Identify which cell holds the provided text, then report its [X, Y] central coordinate. 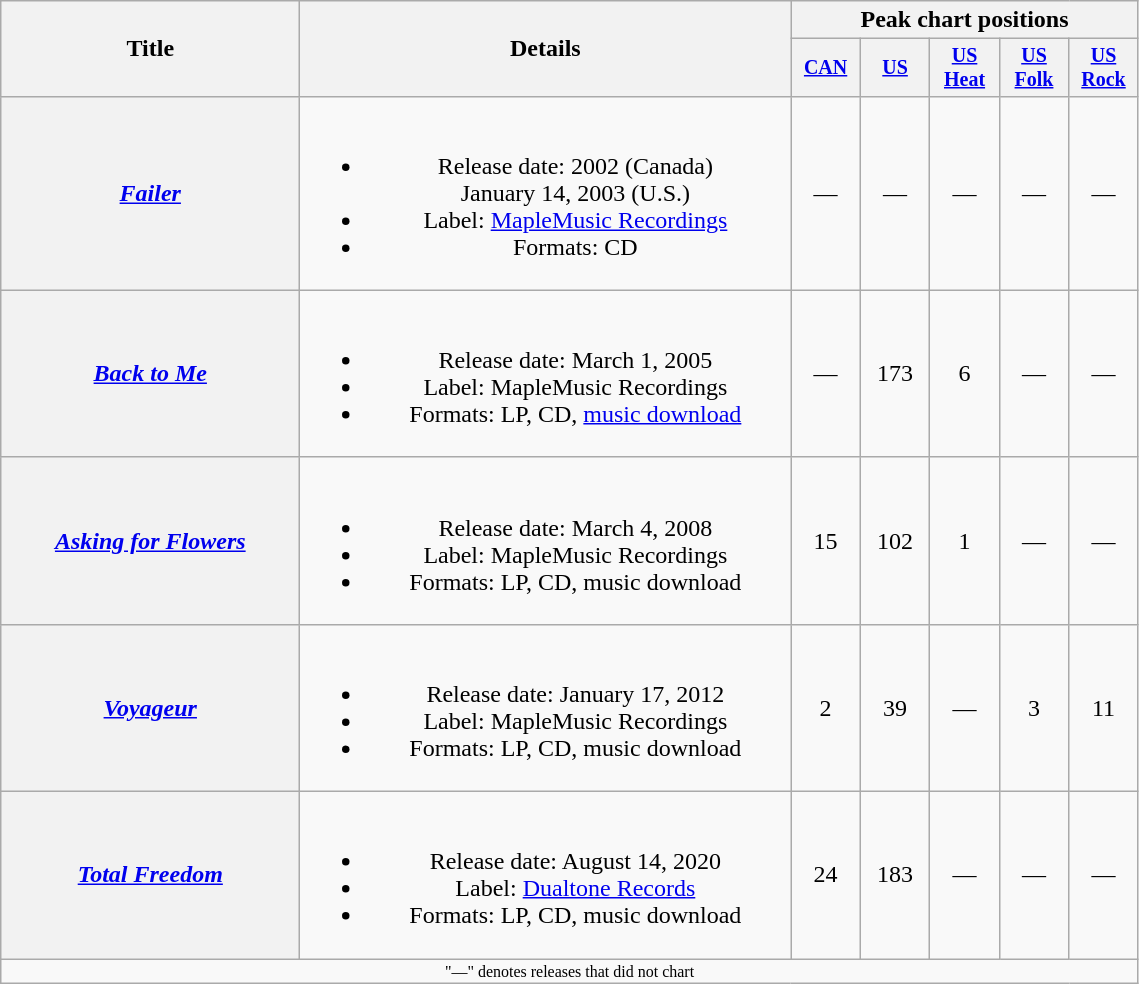
Voyageur [150, 708]
USHeat [964, 68]
Total Freedom [150, 876]
Release date: March 4, 2008Label: MapleMusic RecordingsFormats: LP, CD, music download [546, 540]
Peak chart positions [964, 20]
USRock [1104, 68]
11 [1104, 708]
15 [826, 540]
3 [1034, 708]
Release date: August 14, 2020Label: Dualtone RecordsFormats: LP, CD, music download [546, 876]
CAN [826, 68]
Release date: January 17, 2012Label: MapleMusic RecordingsFormats: LP, CD, music download [546, 708]
6 [964, 374]
Title [150, 49]
1 [964, 540]
Details [546, 49]
Release date: March 1, 2005Label: MapleMusic RecordingsFormats: LP, CD, music download [546, 374]
183 [894, 876]
Release date: 2002 (Canada)January 14, 2003 (U.S.)Label: MapleMusic RecordingsFormats: CD [546, 193]
39 [894, 708]
102 [894, 540]
US [894, 68]
Asking for Flowers [150, 540]
2 [826, 708]
"—" denotes releases that did not chart [570, 971]
Failer [150, 193]
173 [894, 374]
USFolk [1034, 68]
Back to Me [150, 374]
24 [826, 876]
